Scan for the cell matching the given text and deliver its (X, Y) coordinate at center. 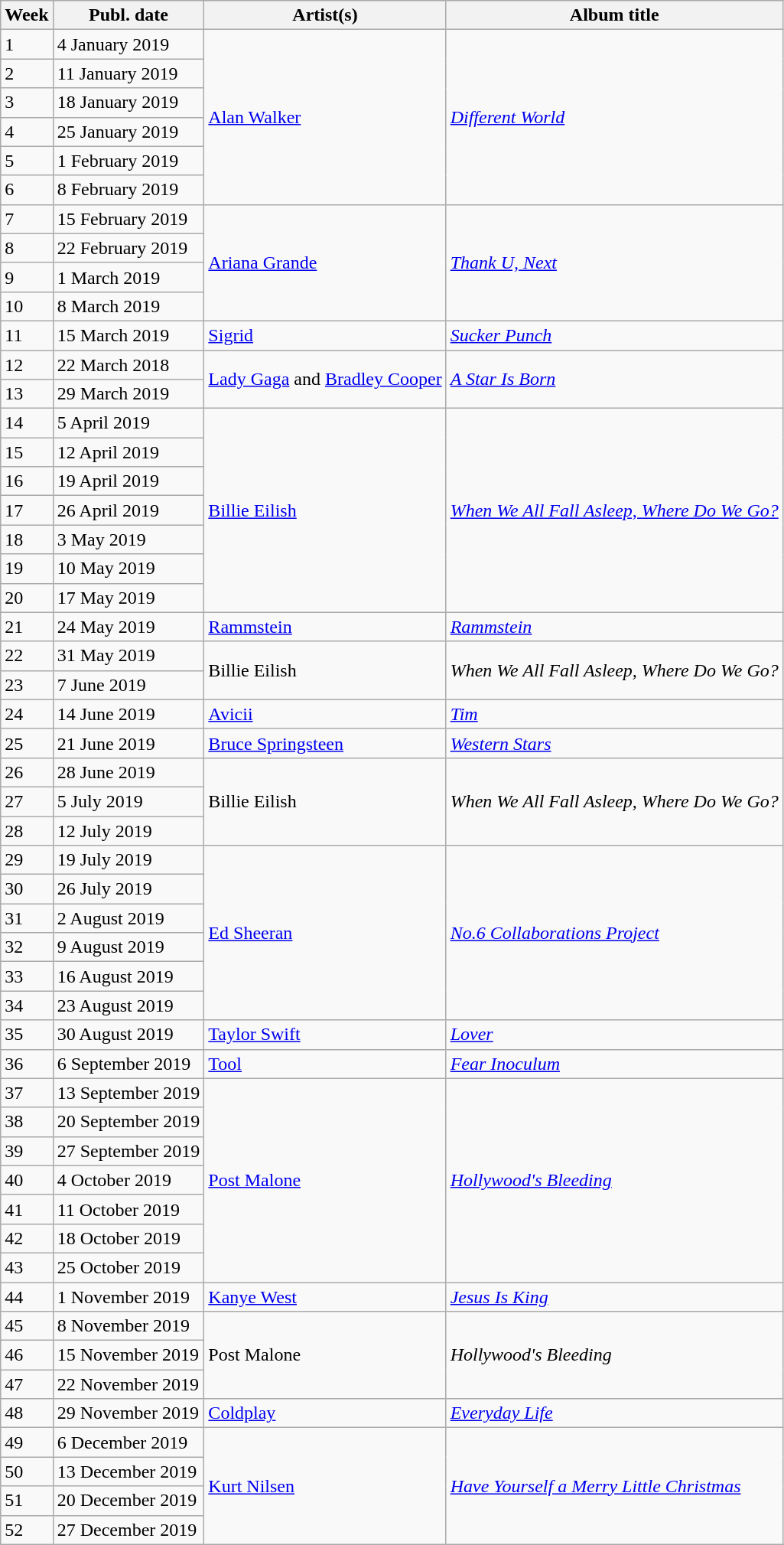
1 (27, 44)
26 April 2019 (128, 510)
12 (27, 365)
Fear Inoculum (614, 1064)
40 (27, 1180)
10 (27, 306)
21 June 2019 (128, 743)
19 April 2019 (128, 481)
42 (27, 1238)
Coldplay (325, 1413)
1 November 2019 (128, 1297)
5 July 2019 (128, 801)
13 December 2019 (128, 1472)
12 April 2019 (128, 452)
15 March 2019 (128, 335)
23 August 2019 (128, 1006)
27 (27, 801)
36 (27, 1064)
27 December 2019 (128, 1530)
1 March 2019 (128, 277)
Jesus Is King (614, 1297)
52 (27, 1530)
49 (27, 1442)
33 (27, 976)
18 (27, 539)
Album title (614, 15)
Everyday Life (614, 1413)
11 (27, 335)
11 January 2019 (128, 73)
44 (27, 1297)
Have Yourself a Merry Little Christmas (614, 1486)
Ariana Grande (325, 262)
5 April 2019 (128, 423)
43 (27, 1267)
4 January 2019 (128, 44)
20 (27, 598)
Western Stars (614, 743)
26 July 2019 (128, 889)
Artist(s) (325, 15)
32 (27, 947)
12 July 2019 (128, 830)
22 November 2019 (128, 1384)
23 (27, 685)
29 November 2019 (128, 1413)
10 May 2019 (128, 569)
17 (27, 510)
Publ. date (128, 15)
No.6 Collaborations Project (614, 933)
Thank U, Next (614, 262)
4 October 2019 (128, 1180)
30 (27, 889)
Tim (614, 714)
15 February 2019 (128, 219)
6 September 2019 (128, 1064)
Tool (325, 1064)
35 (27, 1035)
Sucker Punch (614, 335)
25 (27, 743)
Kurt Nilsen (325, 1486)
18 January 2019 (128, 103)
Week (27, 15)
27 September 2019 (128, 1151)
46 (27, 1355)
6 (27, 190)
Lady Gaga and Bradley Cooper (325, 380)
19 July 2019 (128, 860)
25 January 2019 (128, 132)
3 May 2019 (128, 539)
38 (27, 1122)
31 May 2019 (128, 656)
31 (27, 918)
51 (27, 1501)
20 December 2019 (128, 1501)
7 June 2019 (128, 685)
8 February 2019 (128, 190)
48 (27, 1413)
28 June 2019 (128, 772)
22 February 2019 (128, 248)
Alan Walker (325, 117)
14 June 2019 (128, 714)
4 (27, 132)
16 (27, 481)
22 March 2018 (128, 365)
8 March 2019 (128, 306)
25 October 2019 (128, 1267)
Different World (614, 117)
Sigrid (325, 335)
34 (27, 1006)
9 (27, 277)
29 (27, 860)
17 May 2019 (128, 598)
15 (27, 452)
2 August 2019 (128, 918)
20 September 2019 (128, 1122)
Kanye West (325, 1297)
8 November 2019 (128, 1326)
Bruce Springsteen (325, 743)
21 (27, 627)
8 (27, 248)
39 (27, 1151)
22 (27, 656)
47 (27, 1384)
37 (27, 1093)
2 (27, 73)
1 February 2019 (128, 161)
41 (27, 1209)
5 (27, 161)
Avicii (325, 714)
24 (27, 714)
13 (27, 394)
15 November 2019 (128, 1355)
24 May 2019 (128, 627)
6 December 2019 (128, 1442)
16 August 2019 (128, 976)
A Star Is Born (614, 380)
11 October 2019 (128, 1209)
18 October 2019 (128, 1238)
50 (27, 1472)
7 (27, 219)
13 September 2019 (128, 1093)
30 August 2019 (128, 1035)
28 (27, 830)
Taylor Swift (325, 1035)
Lover (614, 1035)
29 March 2019 (128, 394)
9 August 2019 (128, 947)
Ed Sheeran (325, 933)
3 (27, 103)
26 (27, 772)
14 (27, 423)
45 (27, 1326)
19 (27, 569)
